Determine the (x, y) coordinate at the center of the cell enclosing the given text.  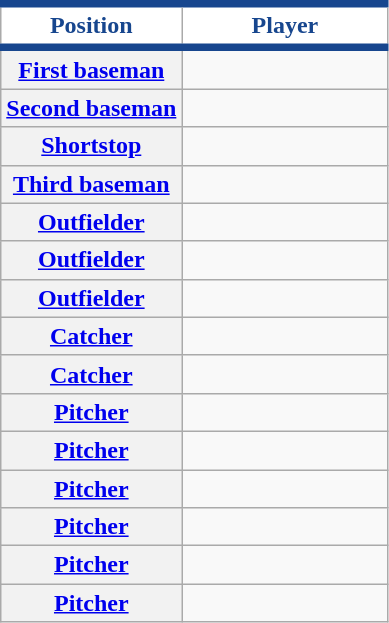
Second baseman (92, 108)
Third baseman (92, 184)
Shortstop (92, 146)
First baseman (92, 68)
Position (92, 26)
Player (285, 26)
